Pinpoint the cell where the given text exists, returning its [X, Y] midpoint coordinate. 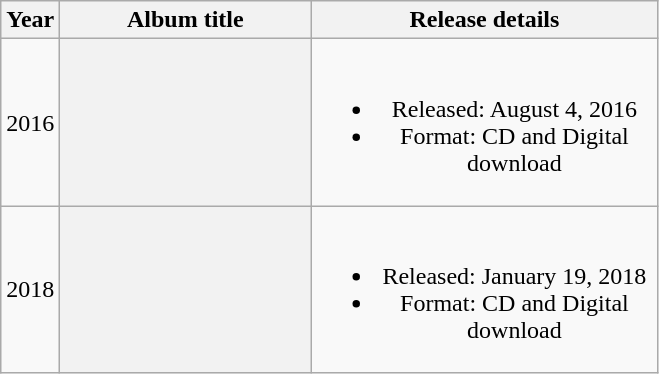
Album title [186, 20]
Year [30, 20]
Release details [484, 20]
Released: August 4, 2016Format: CD and Digital download [484, 122]
Released: January 19, 2018Format: CD and Digital download [484, 290]
2018 [30, 290]
2016 [30, 122]
